Output the (X, Y) coordinate of the center of the cell containing the given text.  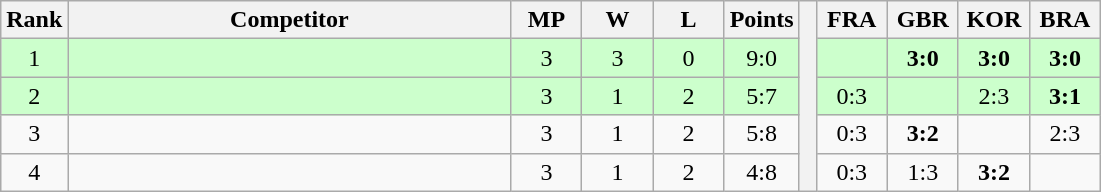
5:7 (762, 96)
Competitor (290, 20)
W (618, 20)
4:8 (762, 172)
3:1 (1064, 96)
5:8 (762, 134)
FRA (852, 20)
4 (34, 172)
Rank (34, 20)
Points (762, 20)
MP (546, 20)
L (688, 20)
BRA (1064, 20)
KOR (994, 20)
GBR (922, 20)
1:3 (922, 172)
0 (688, 58)
9:0 (762, 58)
